Pinpoint the cell where the given text exists, returning its [X, Y] midpoint coordinate. 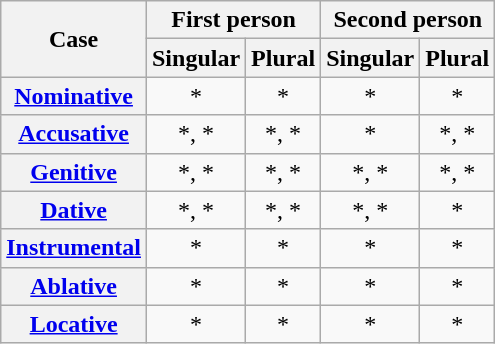
Case [74, 39]
Ablative [74, 286]
Accusative [74, 134]
Genitive [74, 172]
Instrumental [74, 248]
Dative [74, 210]
Second person [408, 20]
Nominative [74, 96]
First person [233, 20]
Locative [74, 324]
